Return the (x, y) coordinate for the center point of the cell that contains the specified text.  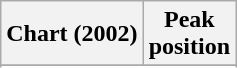
Peakposition (189, 34)
Chart (2002) (72, 34)
